Return (x, y) of the center of cell containing provided text 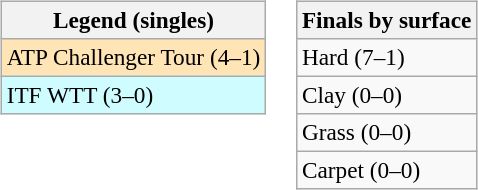
Hard (7–1) (387, 57)
ATP Challenger Tour (4–1) (133, 57)
Finals by surface (387, 20)
Clay (0–0) (387, 95)
ITF WTT (3–0) (133, 95)
Grass (0–0) (387, 133)
Legend (singles) (133, 20)
Carpet (0–0) (387, 171)
